Scan for the cell matching the given text and deliver its (x, y) coordinate at center. 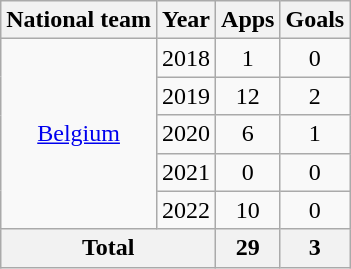
3 (315, 248)
National team (79, 20)
Apps (248, 20)
Belgium (79, 134)
29 (248, 248)
Total (108, 248)
Goals (315, 20)
2019 (186, 96)
2 (315, 96)
2021 (186, 172)
2020 (186, 134)
6 (248, 134)
10 (248, 210)
12 (248, 96)
Year (186, 20)
2022 (186, 210)
2018 (186, 58)
